Search for the cell housing the specified text and yield its (X, Y) center coordinate. 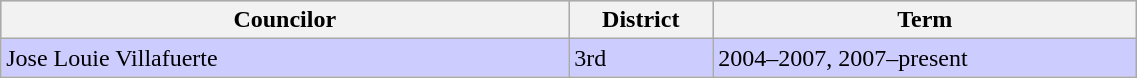
Jose Louie Villafuerte (285, 58)
Councilor (285, 20)
Term (925, 20)
3rd (641, 58)
2004–2007, 2007–present (925, 58)
District (641, 20)
